Pinpoint the cell where the given text exists, returning its (x, y) midpoint coordinate. 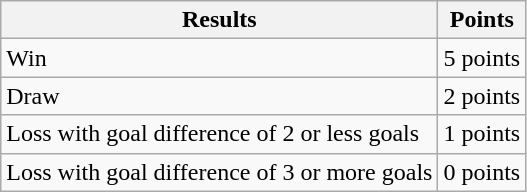
Points (482, 20)
5 points (482, 58)
0 points (482, 172)
Draw (220, 96)
Win (220, 58)
Results (220, 20)
Loss with goal difference of 3 or more goals (220, 172)
2 points (482, 96)
Loss with goal difference of 2 or less goals (220, 134)
1 points (482, 134)
